Return (X, Y) of the center of cell containing provided text 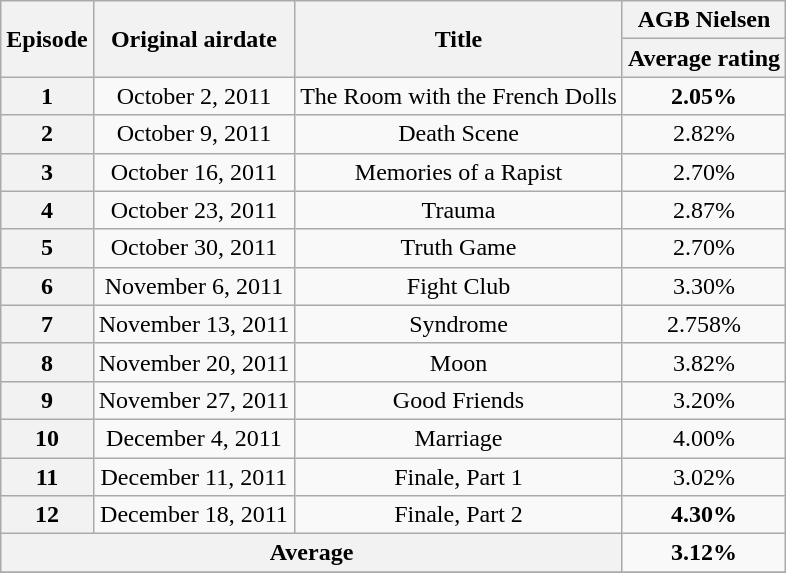
Trauma (459, 210)
Average (312, 553)
October 30, 2011 (194, 248)
3.20% (704, 400)
3 (47, 172)
3.12% (704, 553)
November 6, 2011 (194, 286)
Death Scene (459, 134)
October 2, 2011 (194, 96)
2.87% (704, 210)
1 (47, 96)
Finale, Part 1 (459, 477)
Finale, Part 2 (459, 515)
Truth Game (459, 248)
Marriage (459, 438)
December 11, 2011 (194, 477)
3.02% (704, 477)
Good Friends (459, 400)
November 27, 2011 (194, 400)
4.30% (704, 515)
3.82% (704, 362)
AGB Nielsen (704, 20)
The Room with the French Dolls (459, 96)
October 16, 2011 (194, 172)
December 4, 2011 (194, 438)
Memories of a Rapist (459, 172)
Original airdate (194, 39)
Average rating (704, 58)
Title (459, 39)
2.82% (704, 134)
3.30% (704, 286)
Fight Club (459, 286)
October 9, 2011 (194, 134)
11 (47, 477)
November 13, 2011 (194, 324)
October 23, 2011 (194, 210)
November 20, 2011 (194, 362)
9 (47, 400)
2.05% (704, 96)
8 (47, 362)
Episode (47, 39)
5 (47, 248)
4 (47, 210)
Moon (459, 362)
12 (47, 515)
December 18, 2011 (194, 515)
2 (47, 134)
2.758% (704, 324)
6 (47, 286)
Syndrome (459, 324)
7 (47, 324)
10 (47, 438)
4.00% (704, 438)
